Capture the cell that displays the provided text and extract its (x, y) central coordinate. 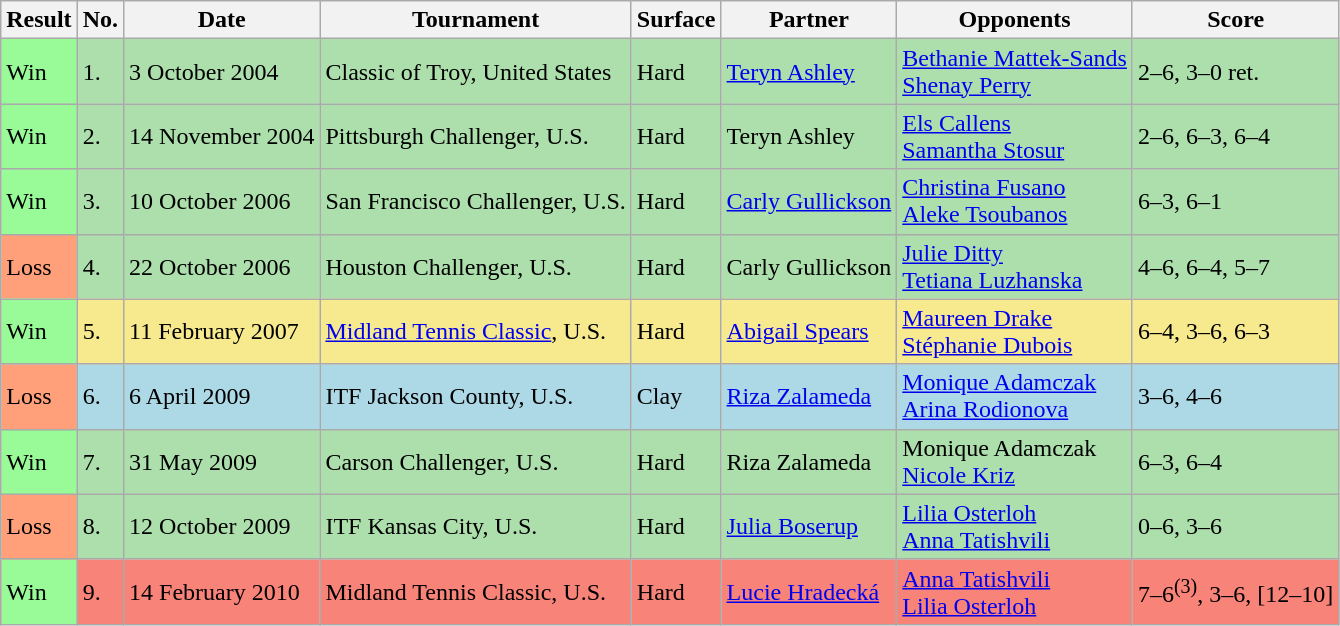
9. (100, 592)
Surface (676, 20)
1. (100, 72)
Maureen Drake Stéphanie Dubois (1015, 332)
Clay (676, 396)
Els Callens Samantha Stosur (1015, 136)
ITF Jackson County, U.S. (476, 396)
6–4, 3–6, 6–3 (1235, 332)
Partner (809, 20)
2–6, 3–0 ret. (1235, 72)
4–6, 6–4, 5–7 (1235, 266)
Houston Challenger, U.S. (476, 266)
Classic of Troy, United States (476, 72)
5. (100, 332)
2. (100, 136)
7. (100, 462)
Result (39, 20)
7–6(3), 3–6, [12–10] (1235, 592)
22 October 2006 (222, 266)
Christina Fusano Aleke Tsoubanos (1015, 202)
No. (100, 20)
11 February 2007 (222, 332)
6–3, 6–4 (1235, 462)
8. (100, 526)
0–6, 3–6 (1235, 526)
Julie Ditty Tetiana Luzhanska (1015, 266)
2–6, 6–3, 6–4 (1235, 136)
Bethanie Mattek-Sands Shenay Perry (1015, 72)
3. (100, 202)
6–3, 6–1 (1235, 202)
Tournament (476, 20)
Julia Boserup (809, 526)
ITF Kansas City, U.S. (476, 526)
Lucie Hradecká (809, 592)
Pittsburgh Challenger, U.S. (476, 136)
Date (222, 20)
3–6, 4–6 (1235, 396)
Carson Challenger, U.S. (476, 462)
Abigail Spears (809, 332)
6. (100, 396)
Lilia Osterloh Anna Tatishvili (1015, 526)
14 November 2004 (222, 136)
Score (1235, 20)
14 February 2010 (222, 592)
Monique Adamczak Nicole Kriz (1015, 462)
10 October 2006 (222, 202)
12 October 2009 (222, 526)
Opponents (1015, 20)
3 October 2004 (222, 72)
4. (100, 266)
San Francisco Challenger, U.S. (476, 202)
Monique Adamczak Arina Rodionova (1015, 396)
Anna Tatishvili Lilia Osterloh (1015, 592)
6 April 2009 (222, 396)
31 May 2009 (222, 462)
